Return the [x, y] coordinate for the center point of the cell that contains the specified text.  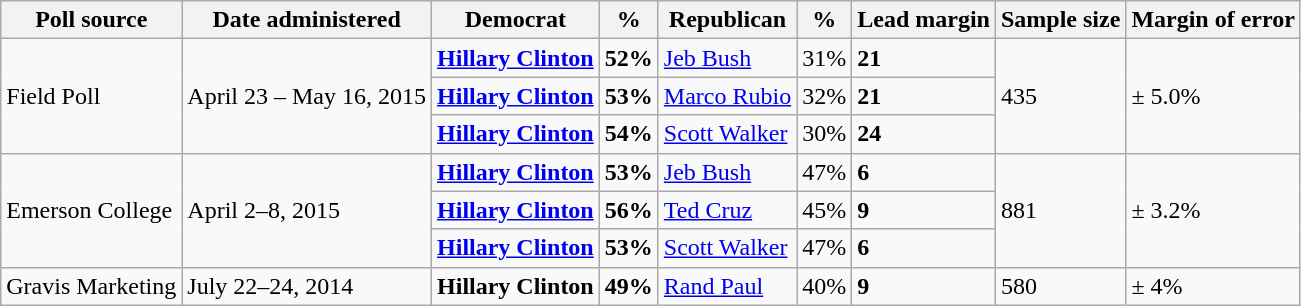
Democrat [516, 20]
Emerson College [92, 210]
Date administered [307, 20]
32% [824, 96]
52% [628, 58]
± 3.2% [1214, 210]
881 [1060, 210]
435 [1060, 96]
Rand Paul [727, 286]
Field Poll [92, 96]
April 23 – May 16, 2015 [307, 96]
580 [1060, 286]
45% [824, 210]
Lead margin [924, 20]
54% [628, 134]
April 2–8, 2015 [307, 210]
Republican [727, 20]
40% [824, 286]
± 5.0% [1214, 96]
Margin of error [1214, 20]
31% [824, 58]
49% [628, 286]
Ted Cruz [727, 210]
Sample size [1060, 20]
56% [628, 210]
24 [924, 134]
Poll source [92, 20]
± 4% [1214, 286]
Marco Rubio [727, 96]
July 22–24, 2014 [307, 286]
Gravis Marketing [92, 286]
30% [824, 134]
